Provide the (X, Y) coordinate of the cell's center where the given text is located.  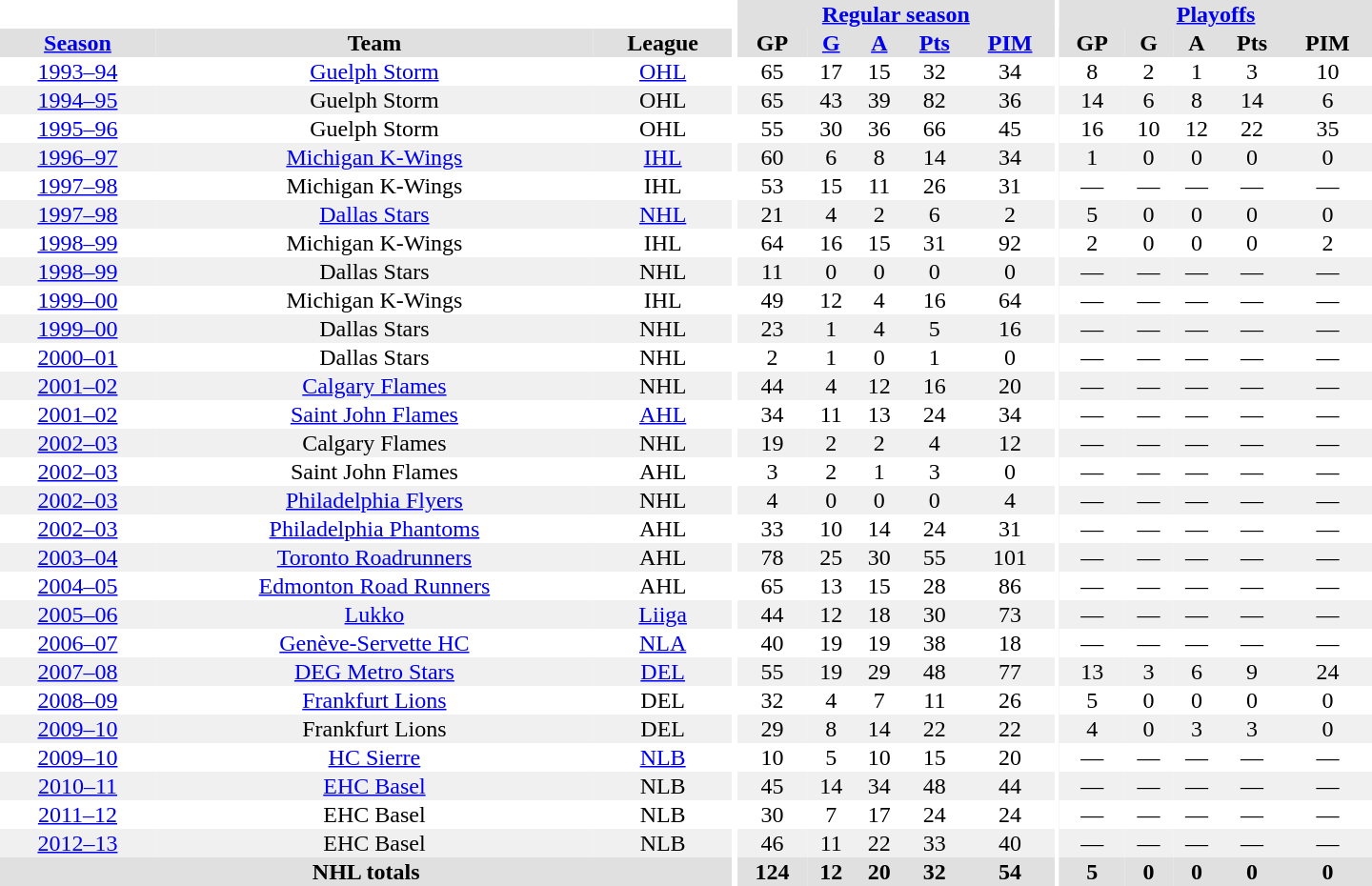
2007–08 (78, 672)
43 (831, 100)
DEG Metro Stars (374, 672)
Season (78, 43)
28 (935, 586)
23 (772, 329)
2006–07 (78, 643)
39 (880, 100)
1994–95 (78, 100)
Regular season (896, 14)
49 (772, 300)
54 (1010, 872)
124 (772, 872)
86 (1010, 586)
21 (772, 214)
92 (1010, 243)
101 (1010, 557)
9 (1252, 672)
Edmonton Road Runners (374, 586)
46 (772, 843)
1996–97 (78, 157)
38 (935, 643)
35 (1328, 129)
2005–06 (78, 614)
2011–12 (78, 815)
2004–05 (78, 586)
2000–01 (78, 357)
NHL totals (366, 872)
53 (772, 186)
Genève-Servette HC (374, 643)
Philadelphia Phantoms (374, 529)
HC Sierre (374, 757)
Team (374, 43)
77 (1010, 672)
Toronto Roadrunners (374, 557)
2003–04 (78, 557)
Philadelphia Flyers (374, 500)
1993–94 (78, 71)
2008–09 (78, 700)
2012–13 (78, 843)
Lukko (374, 614)
NLA (663, 643)
League (663, 43)
82 (935, 100)
60 (772, 157)
2010–11 (78, 786)
1995–96 (78, 129)
66 (935, 129)
Liiga (663, 614)
78 (772, 557)
25 (831, 557)
73 (1010, 614)
Playoffs (1216, 14)
